Scan for the cell matching the given text and deliver its (X, Y) coordinate at center. 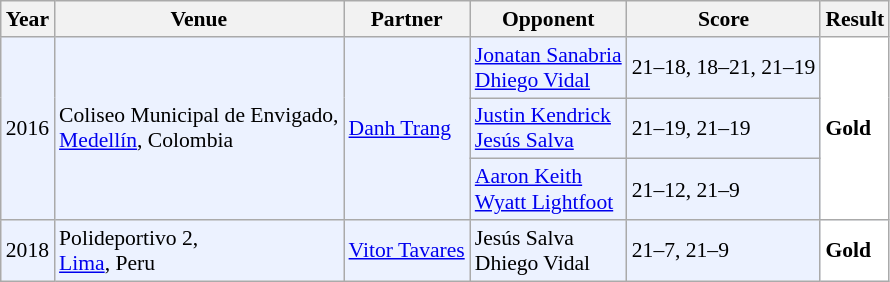
Vitor Tavares (407, 250)
Jesús Salva Dhiego Vidal (548, 250)
Result (854, 19)
Opponent (548, 19)
Justin Kendrick Jesús Salva (548, 128)
Partner (407, 19)
Coliseo Municipal de Envigado,Medellín, Colombia (199, 128)
21–12, 21–9 (724, 190)
Year (28, 19)
2018 (28, 250)
Danh Trang (407, 128)
21–19, 21–19 (724, 128)
Jonatan Sanabria Dhiego Vidal (548, 68)
Score (724, 19)
21–18, 18–21, 21–19 (724, 68)
Aaron Keith Wyatt Lightfoot (548, 190)
2016 (28, 128)
Venue (199, 19)
21–7, 21–9 (724, 250)
Polideportivo 2,Lima, Peru (199, 250)
